For the text-containing cell, return its midpoint in [x, y] coordinate format. 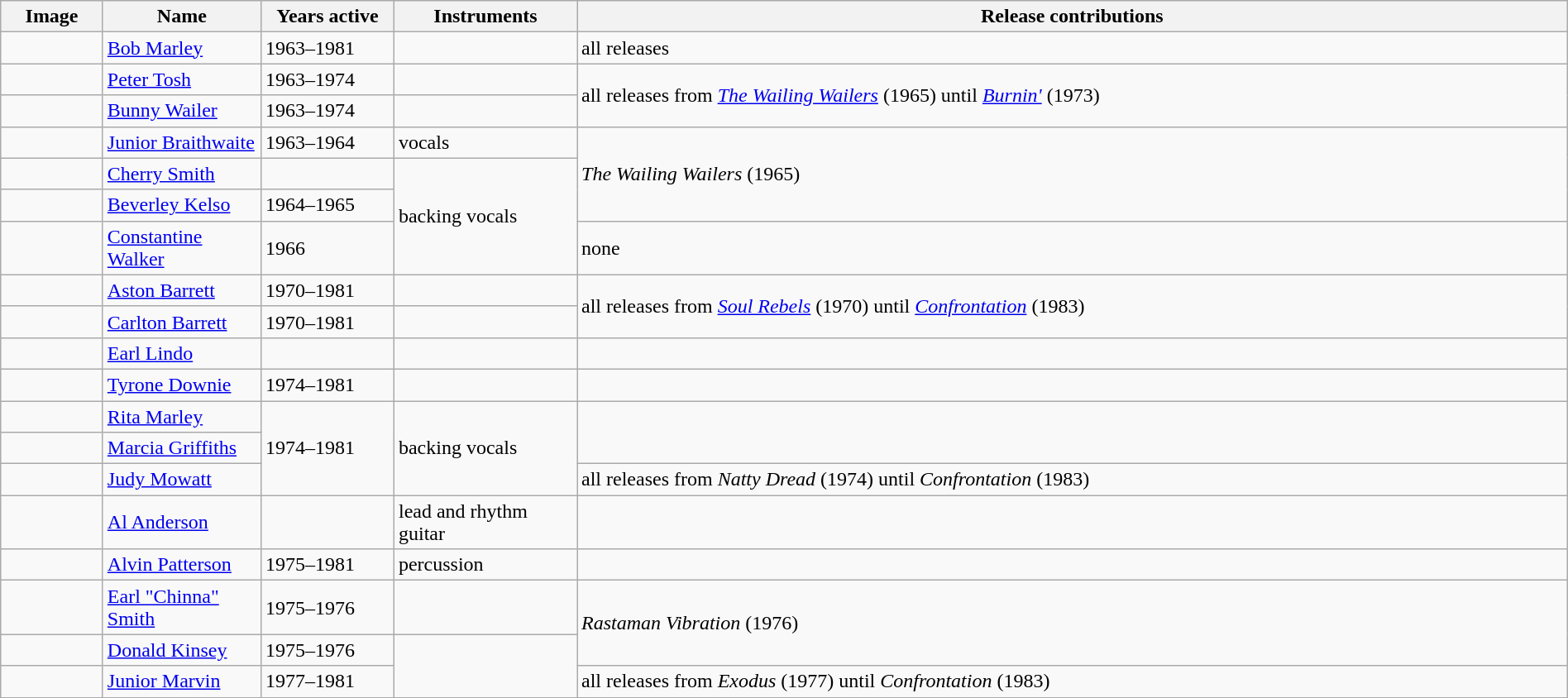
Junior Marvin [182, 681]
Earl Lindo [182, 353]
Rita Marley [182, 416]
all releases from Natty Dread (1974) until Confrontation (1983) [1073, 480]
1977–1981 [327, 681]
Bunny Wailer [182, 111]
Instruments [485, 17]
Aston Barrett [182, 290]
Rastaman Vibration (1976) [1073, 624]
all releases from Exodus (1977) until Confrontation (1983) [1073, 681]
Al Anderson [182, 523]
1975–1981 [327, 565]
Tyrone Downie [182, 385]
1966 [327, 248]
percussion [485, 565]
all releases from Soul Rebels (1970) until Confrontation (1983) [1073, 306]
Image [52, 17]
Marcia Griffiths [182, 448]
vocals [485, 142]
Earl "Chinna" Smith [182, 607]
Bob Marley [182, 48]
Peter Tosh [182, 79]
all releases from The Wailing Wailers (1965) until Burnin' (1973) [1073, 95]
1963–1981 [327, 48]
Name [182, 17]
The Wailing Wailers (1965) [1073, 174]
Release contributions [1073, 17]
Junior Braithwaite [182, 142]
Carlton Barrett [182, 322]
all releases [1073, 48]
Alvin Patterson [182, 565]
Constantine Walker [182, 248]
Beverley Kelso [182, 205]
lead and rhythm guitar [485, 523]
Cherry Smith [182, 174]
1963–1964 [327, 142]
Donald Kinsey [182, 650]
Years active [327, 17]
1964–1965 [327, 205]
Judy Mowatt [182, 480]
none [1073, 248]
